Detect which cell encompasses the target text, then output its [x, y] center coordinate. 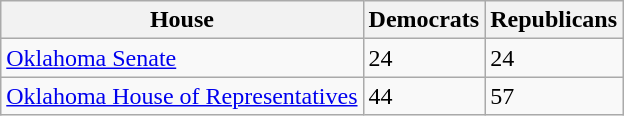
Oklahoma House of Representatives [182, 96]
Oklahoma Senate [182, 58]
Democrats [424, 20]
House [182, 20]
57 [554, 96]
44 [424, 96]
Republicans [554, 20]
